Scan for the cell matching the given text and deliver its [x, y] coordinate at center. 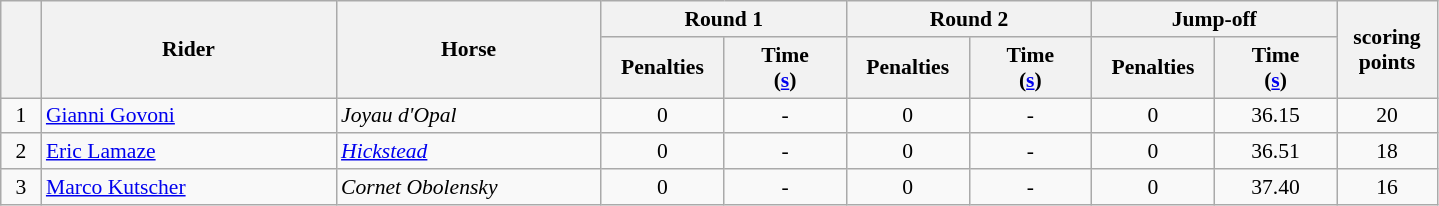
20 [1387, 116]
18 [1387, 152]
37.40 [1276, 187]
Cornet Obolensky [468, 187]
scoringpoints [1387, 50]
Round 2 [968, 19]
36.15 [1276, 116]
Joyau d'Opal [468, 116]
Marco Kutscher [188, 187]
2 [21, 152]
3 [21, 187]
36.51 [1276, 152]
Gianni Govoni [188, 116]
Round 1 [724, 19]
1 [21, 116]
16 [1387, 187]
Eric Lamaze [188, 152]
Hickstead [468, 152]
Jump-off [1214, 19]
Horse [468, 50]
Rider [188, 50]
